Provide the (X, Y) coordinate of the cell's center where the given text is located.  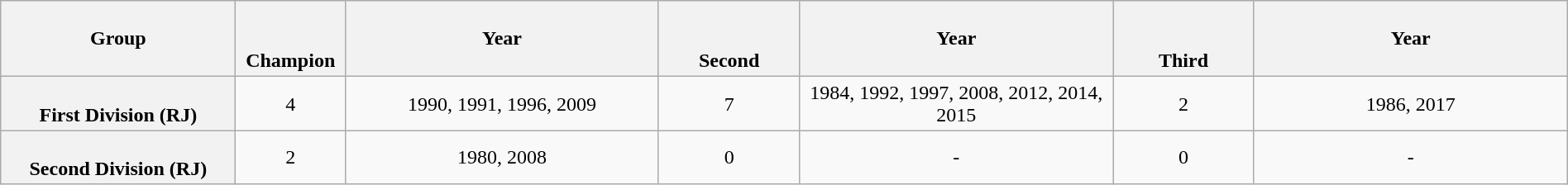
7 (729, 104)
1990, 1991, 1996, 2009 (503, 104)
Third (1183, 39)
Champion (291, 39)
First Division (RJ) (118, 104)
Second (729, 39)
Group (118, 39)
1984, 1992, 1997, 2008, 2012, 2014, 2015 (956, 104)
1986, 2017 (1411, 104)
4 (291, 104)
Second Division (RJ) (118, 157)
1980, 2008 (503, 157)
